Determine the (X, Y) coordinate at the center of the cell enclosing the given text.  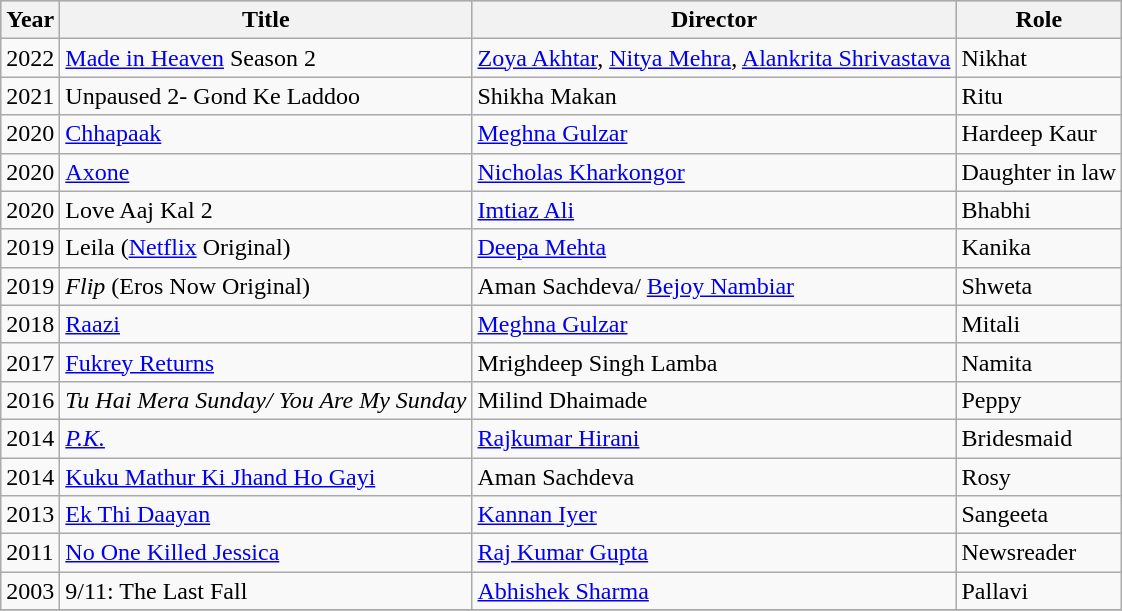
Bridesmaid (1039, 438)
2013 (30, 515)
Sangeeta (1039, 515)
Pallavi (1039, 591)
Director (714, 20)
2011 (30, 553)
Raj Kumar Gupta (714, 553)
Fukrey Returns (266, 362)
Ek Thi Daayan (266, 515)
Bhabhi (1039, 210)
Kannan Iyer (714, 515)
2022 (30, 58)
2003 (30, 591)
Aman Sachdeva (714, 477)
Zoya Akhtar, Nitya Mehra, Alankrita Shrivastava (714, 58)
Rajkumar Hirani (714, 438)
Imtiaz Ali (714, 210)
Flip (Eros Now Original) (266, 286)
Deepa Mehta (714, 248)
Mrighdeep Singh Lamba (714, 362)
Peppy (1039, 400)
Title (266, 20)
Raazi (266, 324)
2016 (30, 400)
Kanika (1039, 248)
Role (1039, 20)
Axone (266, 172)
Nikhat (1039, 58)
Newsreader (1039, 553)
Unpaused 2- Gond Ke Laddoo (266, 96)
2018 (30, 324)
P.K. (266, 438)
Tu Hai Mera Sunday/ You Are My Sunday (266, 400)
Abhishek Sharma (714, 591)
Mitali (1039, 324)
2017 (30, 362)
Rosy (1039, 477)
No One Killed Jessica (266, 553)
Ritu (1039, 96)
Love Aaj Kal 2 (266, 210)
9/11: The Last Fall (266, 591)
Daughter in law (1039, 172)
Shweta (1039, 286)
Leila (Netflix Original) (266, 248)
Chhapaak (266, 134)
Year (30, 20)
Made in Heaven Season 2 (266, 58)
Hardeep Kaur (1039, 134)
Aman Sachdeva/ Bejoy Nambiar (714, 286)
Shikha Makan (714, 96)
2021 (30, 96)
Milind Dhaimade (714, 400)
Namita (1039, 362)
Nicholas Kharkongor (714, 172)
Kuku Mathur Ki Jhand Ho Gayi (266, 477)
